Return the (x, y) coordinate for the center point of the cell that contains the specified text.  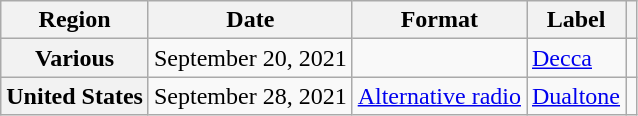
Label (576, 20)
Decca (576, 58)
Dualtone (576, 96)
Alternative radio (439, 96)
Date (250, 20)
United States (75, 96)
September 20, 2021 (250, 58)
September 28, 2021 (250, 96)
Region (75, 20)
Various (75, 58)
Format (439, 20)
